Identify which cell holds the provided text, then report its [X, Y] central coordinate. 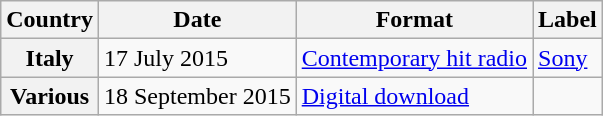
Format [414, 20]
Country [50, 20]
Various [50, 96]
Contemporary hit radio [414, 58]
Italy [50, 58]
Date [197, 20]
Digital download [414, 96]
Sony [568, 58]
Label [568, 20]
17 July 2015 [197, 58]
18 September 2015 [197, 96]
